Provide the [x, y] coordinate of the cell's center where the given text is located.  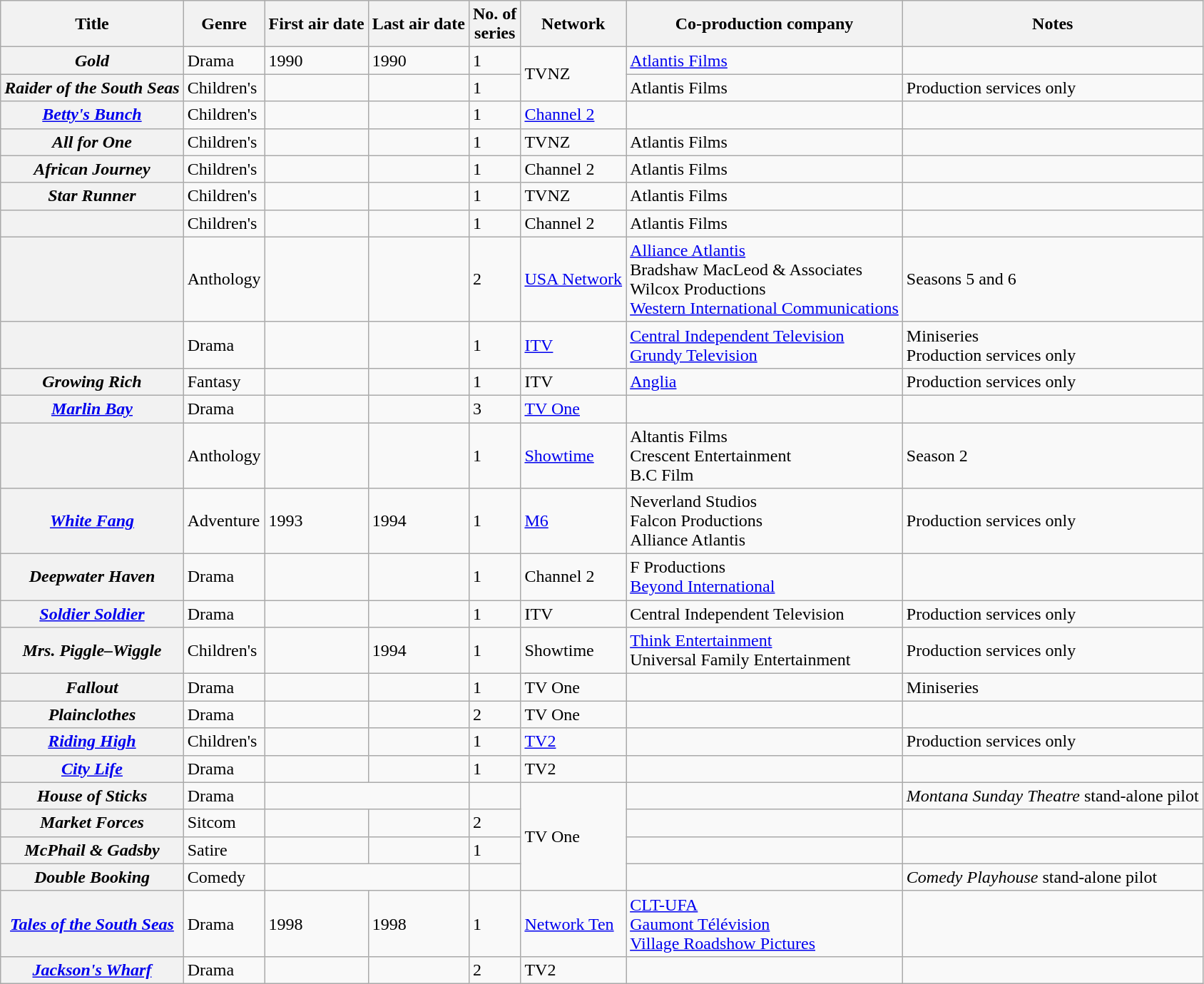
Riding High [92, 742]
Plainclothes [92, 714]
Growing Rich [92, 381]
Central Independent TelevisionGrundy Television [765, 345]
Comedy Playhouse stand-alone pilot [1053, 877]
Star Runner [92, 196]
Gold [92, 61]
City Life [92, 769]
Anglia [765, 381]
Title [92, 24]
M6 [573, 521]
McPhail & Gadsby [92, 850]
Mrs. Piggle–Wiggle [92, 650]
Genre [224, 24]
Fantasy [224, 381]
Fallout [92, 687]
Raider of the South Seas [92, 88]
Neverland StudiosFalcon ProductionsAlliance Atlantis [765, 521]
Market Forces [92, 823]
1993 [317, 521]
Montana Sunday Theatre stand-alone pilot [1053, 796]
Altantis FilmsCrescent EntertainmentB.C Film [765, 455]
No. ofseries [494, 24]
Deepwater Haven [92, 578]
Notes [1053, 24]
Sitcom [224, 823]
Think EntertainmentUniversal Family Entertainment [765, 650]
Jackson's Wharf [92, 970]
MiniseriesProduction services only [1053, 345]
White Fang [92, 521]
Season 2 [1053, 455]
Co-production company [765, 24]
F ProductionsBeyond International [765, 578]
Adventure [224, 521]
Miniseries [1053, 687]
Tales of the South Seas [92, 923]
African Journey [92, 169]
Last air date [418, 24]
Soldier Soldier [92, 614]
Network [573, 24]
Network Ten [573, 923]
Comedy [224, 877]
Alliance AtlantisBradshaw MacLeod & Associates Wilcox ProductionsWestern International Communications [765, 280]
Betty's Bunch [92, 115]
CLT-UFAGaumont TélévisionVillage Roadshow Pictures [765, 923]
First air date [317, 24]
Double Booking [92, 877]
USA Network [573, 280]
Seasons 5 and 6 [1053, 280]
Central Independent Television [765, 614]
All for One [92, 142]
3 [494, 409]
House of Sticks [92, 796]
Marlin Bay [92, 409]
Satire [224, 850]
